Locate the cell with the specified text and output its [x, y] center coordinate. 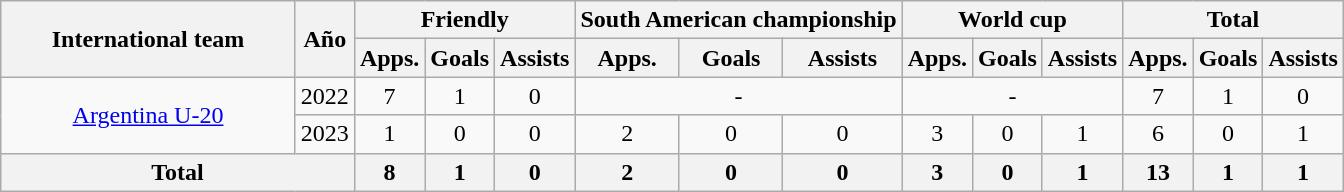
2022 [324, 96]
South American championship [738, 20]
2023 [324, 134]
Año [324, 39]
Friendly [464, 20]
World cup [1012, 20]
6 [1158, 134]
13 [1158, 172]
International team [148, 39]
8 [389, 172]
Argentina U-20 [148, 115]
